Search for the cell housing the specified text and yield its [x, y] center coordinate. 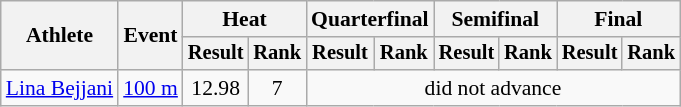
Final [618, 19]
Semifinal [496, 19]
Lina Bejjani [60, 88]
Quarterfinal [370, 19]
did not advance [493, 88]
Event [150, 36]
7 [277, 88]
12.98 [216, 88]
Heat [244, 19]
100 m [150, 88]
Athlete [60, 36]
